Return (x, y) of the center of cell containing provided text 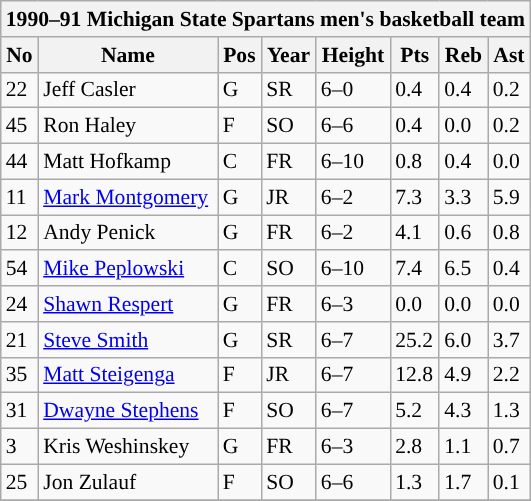
Matt Steigenga (128, 375)
Pos (240, 55)
Steve Smith (128, 340)
No (20, 55)
Matt Hofkamp (128, 162)
12 (20, 233)
0.1 (509, 482)
1.1 (463, 447)
1.7 (463, 482)
Andy Penick (128, 233)
Name (128, 55)
Reb (463, 55)
Mike Peplowski (128, 269)
6.0 (463, 340)
Jeff Casler (128, 90)
Pts (414, 55)
22 (20, 90)
3 (20, 447)
24 (20, 304)
35 (20, 375)
Shawn Respert (128, 304)
25 (20, 482)
Jon Zulauf (128, 482)
Year (288, 55)
5.2 (414, 411)
44 (20, 162)
12.8 (414, 375)
Ast (509, 55)
31 (20, 411)
2.8 (414, 447)
3.3 (463, 197)
2.2 (509, 375)
Height (353, 55)
11 (20, 197)
6.5 (463, 269)
Ron Haley (128, 126)
54 (20, 269)
1990–91 Michigan State Spartans men's basketball team (266, 19)
7.4 (414, 269)
21 (20, 340)
4.1 (414, 233)
25.2 (414, 340)
Kris Weshinskey (128, 447)
Mark Montgomery (128, 197)
Dwayne Stephens (128, 411)
45 (20, 126)
0.6 (463, 233)
4.9 (463, 375)
4.3 (463, 411)
0.7 (509, 447)
7.3 (414, 197)
6–0 (353, 90)
5.9 (509, 197)
3.7 (509, 340)
